Extract the (X, Y) coordinate from the center of the cell holding the provided text.  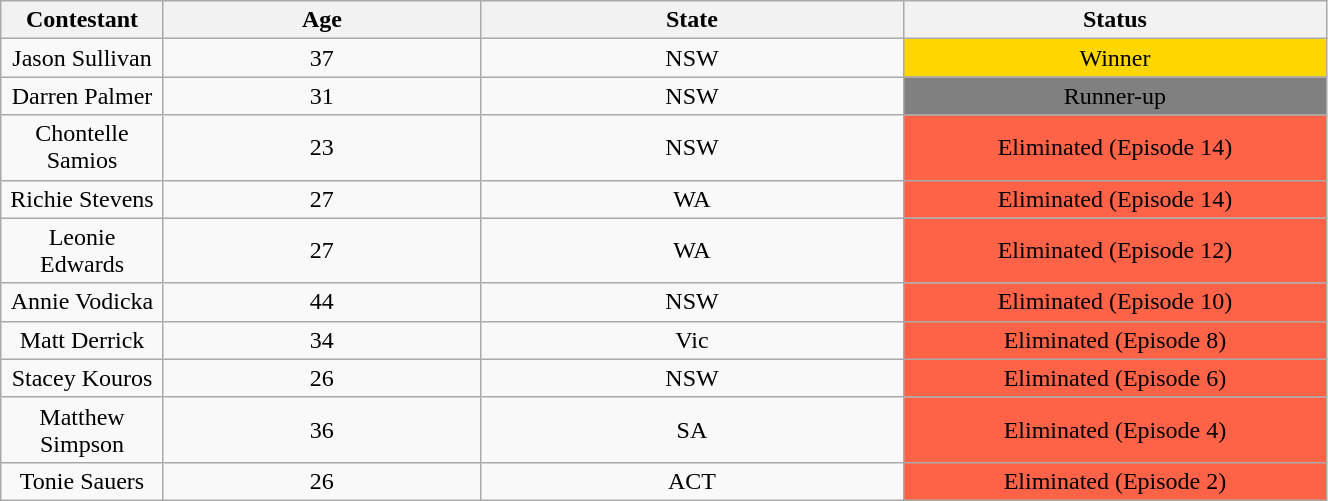
Eliminated (Episode 4) (1114, 430)
Eliminated (Episode 6) (1114, 378)
31 (322, 96)
Eliminated (Episode 10) (1114, 302)
Runner-up (1114, 96)
Darren Palmer (82, 96)
Tonie Sauers (82, 481)
44 (322, 302)
Eliminated (Episode 2) (1114, 481)
Vic (692, 340)
Matthew Simpson (82, 430)
Contestant (82, 20)
Annie Vodicka (82, 302)
Matt Derrick (82, 340)
SA (692, 430)
Age (322, 20)
Eliminated (Episode 8) (1114, 340)
State (692, 20)
Chontelle Samios (82, 148)
37 (322, 58)
Richie Stevens (82, 199)
23 (322, 148)
Winner (1114, 58)
Stacey Kouros (82, 378)
Leonie Edwards (82, 250)
Jason Sullivan (82, 58)
Eliminated (Episode 12) (1114, 250)
Status (1114, 20)
ACT (692, 481)
34 (322, 340)
36 (322, 430)
